Extract the [X, Y] coordinate from the center of the cell holding the provided text.  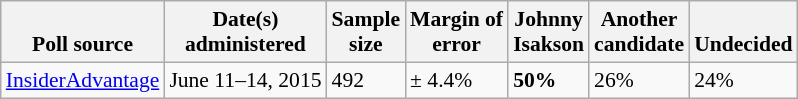
26% [639, 80]
JohnnyIsakson [548, 32]
InsiderAdvantage [83, 80]
Samplesize [366, 32]
50% [548, 80]
± 4.4% [456, 80]
June 11–14, 2015 [245, 80]
492 [366, 80]
Anothercandidate [639, 32]
Undecided [743, 32]
Poll source [83, 32]
Margin oferror [456, 32]
Date(s)administered [245, 32]
24% [743, 80]
